Scan for the cell matching the given text and deliver its (X, Y) coordinate at center. 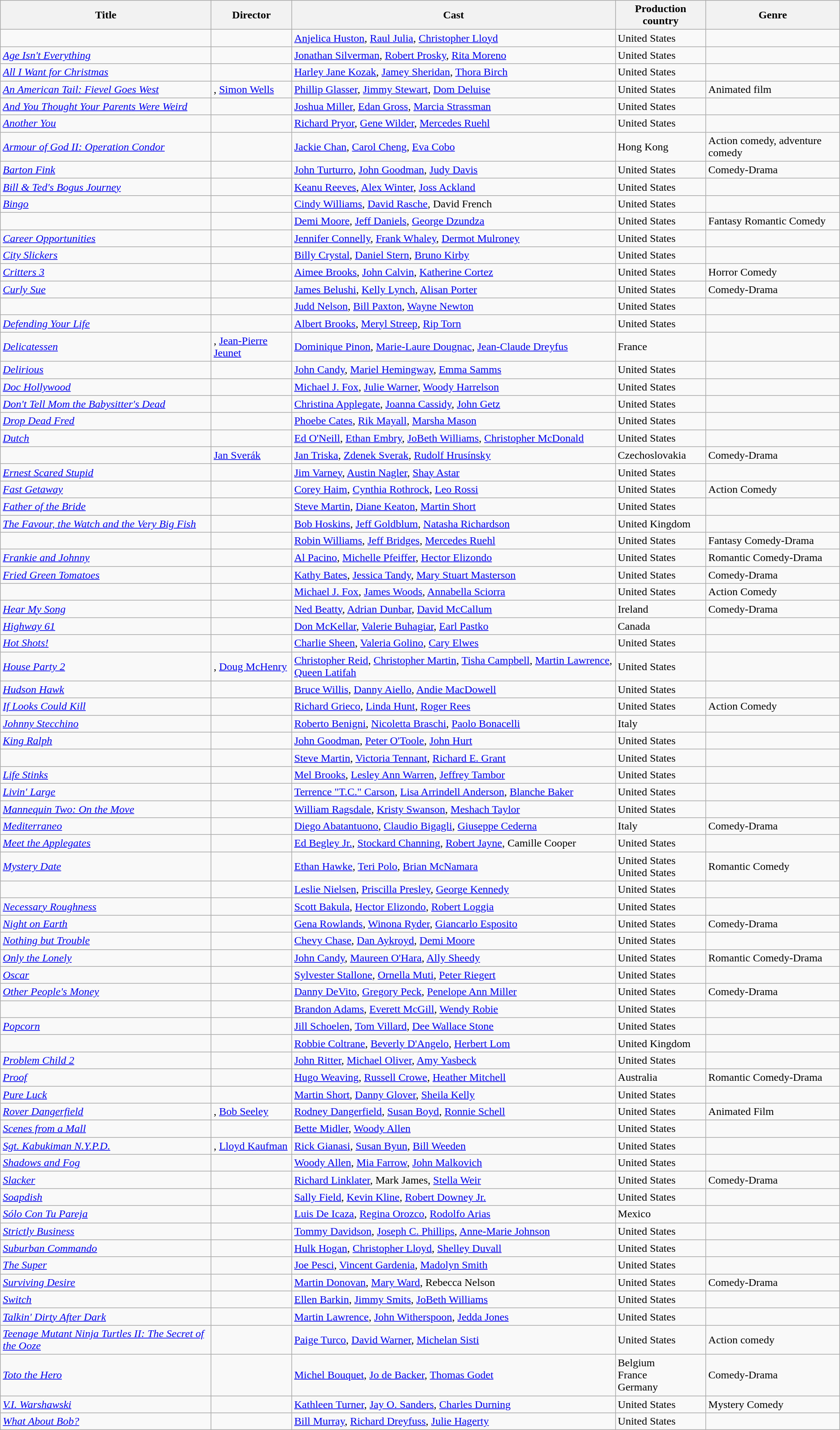
If Looks Could Kill (106, 706)
Ethan Hawke, Teri Polo, Brian McNamara (453, 866)
Sally Field, Kevin Kline, Robert Downey Jr. (453, 1197)
Bill Murray, Richard Dreyfuss, Julie Hagerty (453, 1421)
Teenage Mutant Ninja Turtles II: The Secret of the Ooze (106, 1339)
Demi Moore, Jeff Daniels, George Dzundza (453, 221)
Canada (661, 626)
Aimee Brooks, John Calvin, Katherine Cortez (453, 272)
Richard Pryor, Gene Wilder, Mercedes Ruehl (453, 123)
Production country (661, 15)
Roberto Benigni, Nicoletta Braschi, Paolo Bonacelli (453, 724)
Chevy Chase, Dan Aykroyd, Demi Moore (453, 941)
Don't Tell Mom the Babysitter's Dead (106, 404)
What About Bob? (106, 1421)
Dominique Pinon, Marie-Laure Dougnac, Jean-Claude Dreyfus (453, 347)
Harley Jane Kozak, Jamey Sheridan, Thora Birch (453, 72)
Problem Child 2 (106, 1060)
Steve Martin, Victoria Tennant, Richard E. Grant (453, 758)
Sylvester Stallone, Ornella Muti, Peter Riegert (453, 975)
Bingo (106, 204)
Proof (106, 1077)
Toto the Hero (106, 1375)
Jackie Chan, Carol Cheng, Eva Cobo (453, 146)
Rodney Dangerfield, Susan Boyd, Ronnie Schell (453, 1112)
Animated film (773, 89)
Slacker (106, 1180)
Czechoslovakia (661, 455)
Martin Donovan, Mary Ward, Rebecca Nelson (453, 1282)
Animated Film (773, 1112)
V.I. Warshawski (106, 1404)
Ed Begley Jr., Stockard Channing, Robert Jayne, Camille Cooper (453, 843)
Paige Turco, David Warner, Michelan Sisti (453, 1339)
Night on Earth (106, 924)
Other People's Money (106, 992)
BelgiumFranceGermany (661, 1375)
Suburban Commando (106, 1248)
Livin' Large (106, 792)
Only the Lonely (106, 958)
Diego Abatantuono, Claudio Bigagli, Giuseppe Cederna (453, 826)
Jill Schoelen, Tom Villard, Dee Wallace Stone (453, 1026)
Mystery Date (106, 866)
Scenes from a Mall (106, 1129)
Bruce Willis, Danny Aiello, Andie MacDowell (453, 689)
Frankie and Johnny (106, 558)
Age Isn't Everything (106, 55)
Scott Bakula, Hector Elizondo, Robert Loggia (453, 907)
Ed O'Neill, Ethan Embry, JoBeth Williams, Christopher McDonald (453, 438)
Fast Getaway (106, 489)
Martin Short, Danny Glover, Sheila Kelly (453, 1095)
, Bob Seeley (252, 1112)
Kathy Bates, Jessica Tandy, Mary Stuart Masterson (453, 575)
The Favour, the Watch and the Very Big Fish (106, 524)
Keanu Reeves, Alex Winter, Joss Ackland (453, 187)
Another You (106, 123)
Jim Varney, Austin Nagler, Shay Astar (453, 472)
House Party 2 (106, 666)
Action comedy (773, 1339)
Delirious (106, 370)
Australia (661, 1077)
Charlie Sheen, Valeria Golino, Cary Elwes (453, 643)
Cast (453, 15)
Defending Your Life (106, 324)
Critters 3 (106, 272)
Rick Gianasi, Susan Byun, Bill Weeden (453, 1146)
Robbie Coltrane, Beverly D'Angelo, Herbert Lom (453, 1043)
Mel Brooks, Lesley Ann Warren, Jeffrey Tambor (453, 775)
Romantic Comedy (773, 866)
Bette Midler, Woody Allen (453, 1129)
Robin Williams, Jeff Bridges, Mercedes Ruehl (453, 541)
France (661, 347)
Doc Hollywood (106, 387)
Mediterraneo (106, 826)
Hugo Weaving, Russell Crowe, Heather Mitchell (453, 1077)
Ireland (661, 609)
Ernest Scared Stupid (106, 472)
Talkin' Dirty After Dark (106, 1316)
Hulk Hogan, Christopher Lloyd, Shelley Duvall (453, 1248)
All I Want for Christmas (106, 72)
King Ralph (106, 741)
Richard Grieco, Linda Hunt, Roger Rees (453, 706)
Jan Sverák (252, 455)
Al Pacino, Michelle Pfeiffer, Hector Elizondo (453, 558)
Luis De Icaza, Regina Orozco, Rodolfo Arias (453, 1214)
Switch (106, 1299)
Hear My Song (106, 609)
Necessary Roughness (106, 907)
Jennifer Connelly, Frank Whaley, Dermot Mulroney (453, 238)
Jan Triska, Zdenek Sverak, Rudolf Hrusínsky (453, 455)
Hong Kong (661, 146)
Soapdish (106, 1197)
Fantasy Comedy-Drama (773, 541)
Don McKellar, Valerie Buhagiar, Earl Pastko (453, 626)
Gena Rowlands, Winona Ryder, Giancarlo Esposito (453, 924)
Highway 61 (106, 626)
Kathleen Turner, Jay O. Sanders, Charles Durning (453, 1404)
Genre (773, 15)
Bill & Ted's Bogus Journey (106, 187)
Rover Dangerfield (106, 1112)
Life Stinks (106, 775)
Christopher Reid, Christopher Martin, Tisha Campbell, Martin Lawrence, Queen Latifah (453, 666)
Albert Brooks, Meryl Streep, Rip Torn (453, 324)
, Doug McHenry (252, 666)
Ellen Barkin, Jimmy Smits, JoBeth Williams (453, 1299)
Sólo Con Tu Pareja (106, 1214)
John Candy, Mariel Hemingway, Emma Samms (453, 370)
Hudson Hawk (106, 689)
Fantasy Romantic Comedy (773, 221)
Bob Hoskins, Jeff Goldblum, Natasha Richardson (453, 524)
Father of the Bride (106, 506)
Curly Sue (106, 290)
Steve Martin, Diane Keaton, Martin Short (453, 506)
Terrence "T.C." Carson, Lisa Arrindell Anderson, Blanche Baker (453, 792)
Barton Fink (106, 170)
Horror Comedy (773, 272)
Delicatessen (106, 347)
William Ragsdale, Kristy Swanson, Meshach Taylor (453, 809)
Dutch (106, 438)
Jonathan Silverman, Robert Prosky, Rita Moreno (453, 55)
Mannequin Two: On the Move (106, 809)
Joshua Miller, Edan Gross, Marcia Strassman (453, 106)
John Candy, Maureen O'Hara, Ally Sheedy (453, 958)
James Belushi, Kelly Lynch, Alisan Porter (453, 290)
Mexico (661, 1214)
Corey Haim, Cynthia Rothrock, Leo Rossi (453, 489)
Fried Green Tomatoes (106, 575)
Michel Bouquet, Jo de Backer, Thomas Godet (453, 1375)
Title (106, 15)
Judd Nelson, Bill Paxton, Wayne Newton (453, 307)
And You Thought Your Parents Were Weird (106, 106)
Career Opportunities (106, 238)
Johnny Stecchino (106, 724)
Meet the Applegates (106, 843)
Richard Linklater, Mark James, Stella Weir (453, 1180)
Hot Shots! (106, 643)
Christina Applegate, Joanna Cassidy, John Getz (453, 404)
John Turturro, John Goodman, Judy Davis (453, 170)
Tommy Davidson, Joseph C. Phillips, Anne-Marie Johnson (453, 1231)
Brandon Adams, Everett McGill, Wendy Robie (453, 1009)
, Lloyd Kaufman (252, 1146)
Sgt. Kabukiman N.Y.P.D. (106, 1146)
Danny DeVito, Gregory Peck, Penelope Ann Miller (453, 992)
An American Tail: Fievel Goes West (106, 89)
Joe Pesci, Vincent Gardenia, Madolyn Smith (453, 1265)
Shadows and Fog (106, 1163)
Popcorn (106, 1026)
John Goodman, Peter O'Toole, John Hurt (453, 741)
United StatesUnited States (661, 866)
Director (252, 15)
Action comedy, adventure comedy (773, 146)
Woody Allen, Mia Farrow, John Malkovich (453, 1163)
Pure Luck (106, 1095)
Drop Dead Fred (106, 421)
Strictly Business (106, 1231)
City Slickers (106, 255)
Billy Crystal, Daniel Stern, Bruno Kirby (453, 255)
Armour of God II: Operation Condor (106, 146)
Ned Beatty, Adrian Dunbar, David McCallum (453, 609)
Leslie Nielsen, Priscilla Presley, George Kennedy (453, 890)
Michael J. Fox, James Woods, Annabella Sciorra (453, 592)
Phoebe Cates, Rik Mayall, Marsha Mason (453, 421)
Michael J. Fox, Julie Warner, Woody Harrelson (453, 387)
Mystery Comedy (773, 1404)
The Super (106, 1265)
Anjelica Huston, Raul Julia, Christopher Lloyd (453, 38)
John Ritter, Michael Oliver, Amy Yasbeck (453, 1060)
Martin Lawrence, John Witherspoon, Jedda Jones (453, 1316)
, Jean-Pierre Jeunet (252, 347)
Nothing but Trouble (106, 941)
, Simon Wells (252, 89)
Phillip Glasser, Jimmy Stewart, Dom Deluise (453, 89)
Surviving Desire (106, 1282)
Oscar (106, 975)
Cindy Williams, David Rasche, David French (453, 204)
